Identify which cell holds the provided text, then report its [x, y] central coordinate. 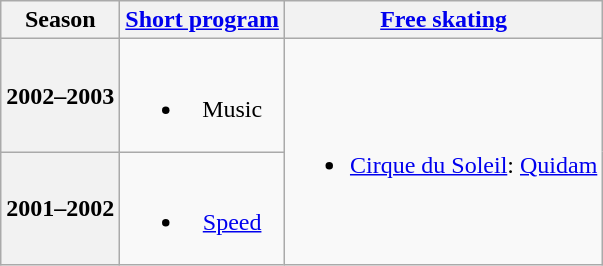
Music [202, 96]
Cirque du Soleil: Quidam [443, 152]
2001–2002 [60, 208]
Season [60, 20]
Short program [202, 20]
2002–2003 [60, 96]
Free skating [443, 20]
Speed [202, 208]
